For the text-containing cell, return its midpoint in [X, Y] coordinate format. 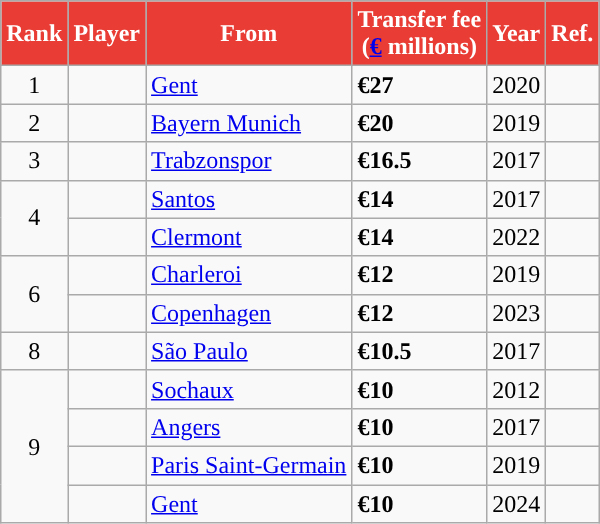
€20 [420, 123]
€27 [420, 85]
2012 [516, 389]
€10.5 [420, 351]
Sochaux [249, 389]
6 [34, 294]
Player [107, 34]
Paris Saint-Germain [249, 465]
2023 [516, 313]
1 [34, 85]
2024 [516, 503]
4 [34, 218]
€16.5 [420, 161]
2020 [516, 85]
Santos [249, 199]
Clermont [249, 237]
Angers [249, 427]
São Paulo [249, 351]
Copenhagen [249, 313]
Rank [34, 34]
Charleroi [249, 275]
Bayern Munich [249, 123]
Transfer fee(€ millions) [420, 34]
Ref. [572, 34]
9 [34, 446]
2022 [516, 237]
3 [34, 161]
Trabzonspor [249, 161]
From [249, 34]
Year [516, 34]
2 [34, 123]
8 [34, 351]
